For the text-containing cell, return its midpoint in (x, y) coordinate format. 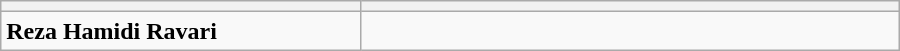
Reza Hamidi Ravari (180, 31)
